Capture the cell that displays the provided text and extract its [X, Y] central coordinate. 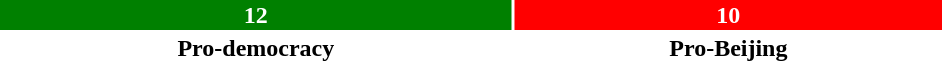
12 [256, 15]
10 [728, 15]
